Identify which cell holds the provided text, then report its (x, y) central coordinate. 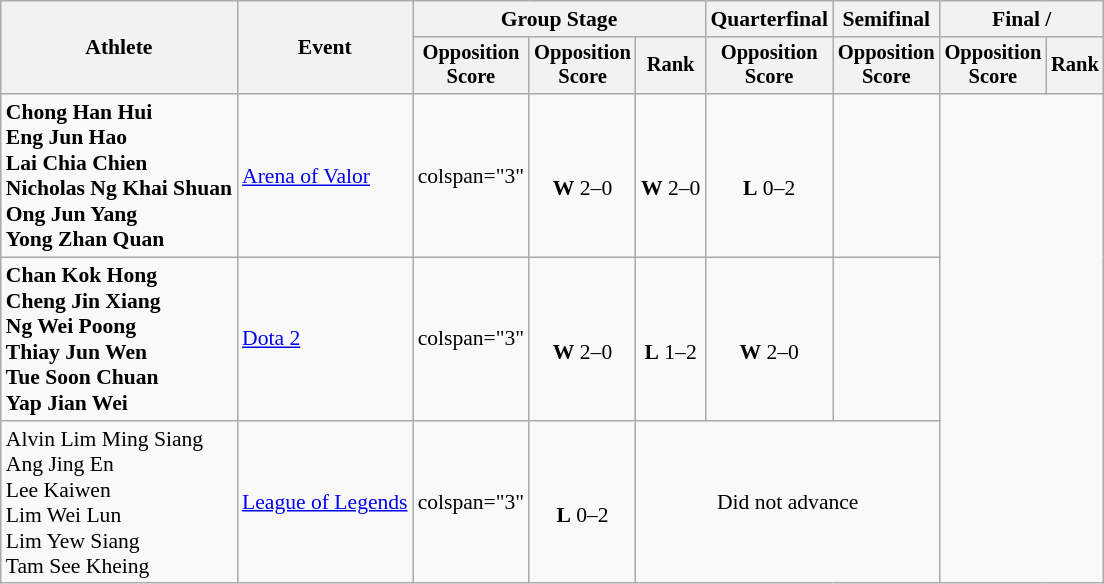
Semifinal (886, 19)
L 1–2 (670, 340)
Chong Han HuiEng Jun HaoLai Chia ChienNicholas Ng Khai ShuanOng Jun YangYong Zhan Quan (119, 176)
Chan Kok HongCheng Jin XiangNg Wei PoongThiay Jun WenTue Soon ChuanYap Jian Wei (119, 340)
Final / (1022, 19)
Arena of Valor (325, 176)
Event (325, 48)
Group Stage (560, 19)
Did not advance (788, 502)
Athlete (119, 48)
Dota 2 (325, 340)
Quarterfinal (769, 19)
League of Legends (325, 502)
Alvin Lim Ming SiangAng Jing EnLee KaiwenLim Wei LunLim Yew SiangTam See Kheing (119, 502)
